Return the [X, Y] coordinate for the center point of the cell that contains the specified text.  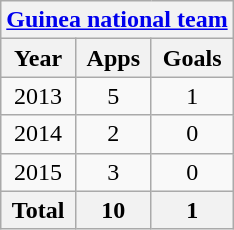
2014 [38, 134]
2013 [38, 96]
Year [38, 58]
2 [113, 134]
10 [113, 210]
2015 [38, 172]
Apps [113, 58]
Total [38, 210]
5 [113, 96]
Goals [192, 58]
3 [113, 172]
Guinea national team [117, 20]
